Detect which cell encompasses the target text, then output its [x, y] center coordinate. 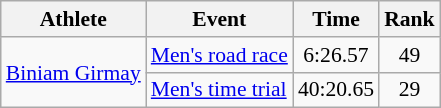
Rank [410, 19]
Men's time trial [220, 90]
49 [410, 55]
40:20.65 [336, 90]
Time [336, 19]
Biniam Girmay [74, 72]
6:26.57 [336, 55]
29 [410, 90]
Men's road race [220, 55]
Athlete [74, 19]
Event [220, 19]
